Output the [X, Y] coordinate of the center of the cell containing the given text.  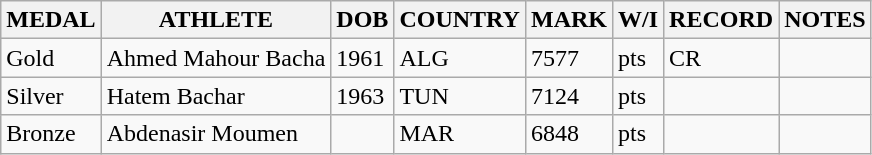
CR [722, 58]
Gold [51, 58]
ALG [460, 58]
Ahmed Mahour Bacha [216, 58]
6848 [568, 134]
Bronze [51, 134]
COUNTRY [460, 20]
DOB [362, 20]
ATHLETE [216, 20]
MARK [568, 20]
Silver [51, 96]
7124 [568, 96]
RECORD [722, 20]
1961 [362, 58]
NOTES [825, 20]
1963 [362, 96]
TUN [460, 96]
MAR [460, 134]
Abdenasir Moumen [216, 134]
MEDAL [51, 20]
7577 [568, 58]
W/I [638, 20]
Hatem Bachar [216, 96]
